Return the (x, y) coordinate for the center point of the cell that contains the specified text.  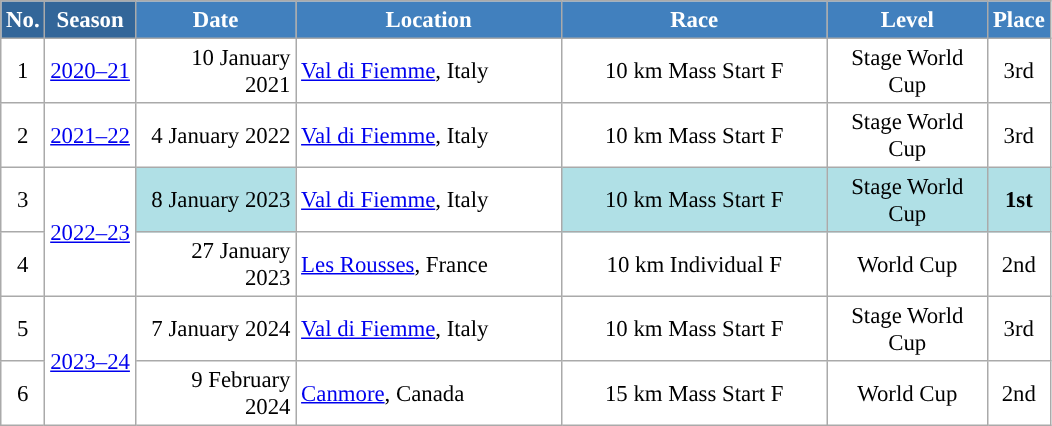
2 (23, 136)
4 January 2022 (216, 136)
2020–21 (90, 72)
27 January 2023 (216, 264)
Date (216, 20)
10 January 2021 (216, 72)
1st (1019, 200)
1 (23, 72)
Location (429, 20)
3 (23, 200)
Race (694, 20)
10 km Individual F (694, 264)
Level (908, 20)
2022–23 (90, 232)
Les Rousses, France (429, 264)
2023–24 (90, 362)
2021–22 (90, 136)
4 (23, 264)
2nd (1019, 264)
World Cup (908, 264)
5 (23, 330)
8 January 2023 (216, 200)
Season (90, 20)
7 January 2024 (216, 330)
Place (1019, 20)
No. (23, 20)
